Find where the given text appears and provide that cell's center as (X, Y) coordinate. 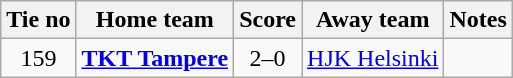
TKT Tampere (155, 58)
Away team (373, 20)
HJK Helsinki (373, 58)
Home team (155, 20)
Tie no (38, 20)
2–0 (268, 58)
Score (268, 20)
Notes (478, 20)
159 (38, 58)
